Determine the (x, y) coordinate at the center of the cell enclosing the given text.  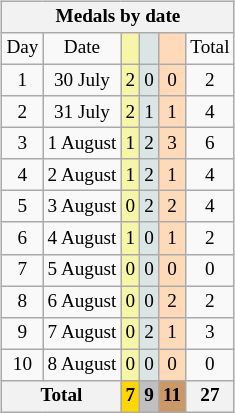
Day (22, 49)
5 (22, 207)
Date (82, 49)
27 (210, 397)
10 (22, 365)
4 August (82, 238)
8 August (82, 365)
8 (22, 302)
31 July (82, 112)
3 August (82, 207)
30 July (82, 80)
6 August (82, 302)
2 August (82, 175)
7 August (82, 333)
1 August (82, 144)
11 (172, 397)
5 August (82, 270)
Medals by date (118, 17)
